Provide the (x, y) coordinate of the cell's center where the given text is located.  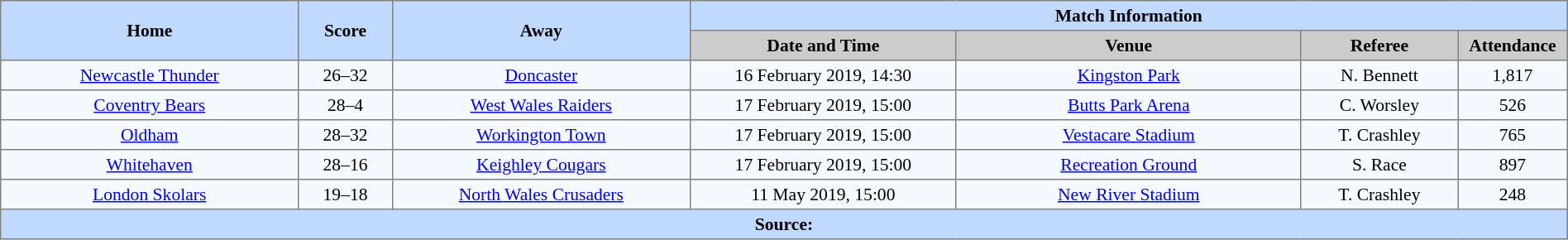
Butts Park Arena (1128, 105)
248 (1513, 194)
Coventry Bears (150, 105)
Attendance (1513, 46)
West Wales Raiders (541, 105)
26–32 (346, 75)
S. Race (1379, 165)
Date and Time (823, 46)
28–4 (346, 105)
Newcastle Thunder (150, 75)
19–18 (346, 194)
New River Stadium (1128, 194)
London Skolars (150, 194)
11 May 2019, 15:00 (823, 194)
Oldham (150, 135)
Recreation Ground (1128, 165)
Whitehaven (150, 165)
Match Information (1128, 16)
Venue (1128, 46)
Kingston Park (1128, 75)
Doncaster (541, 75)
765 (1513, 135)
Source: (784, 224)
C. Worsley (1379, 105)
16 February 2019, 14:30 (823, 75)
Keighley Cougars (541, 165)
28–32 (346, 135)
North Wales Crusaders (541, 194)
526 (1513, 105)
Away (541, 31)
Workington Town (541, 135)
N. Bennett (1379, 75)
Referee (1379, 46)
1,817 (1513, 75)
Home (150, 31)
Vestacare Stadium (1128, 135)
28–16 (346, 165)
897 (1513, 165)
Score (346, 31)
